Output the [x, y] coordinate of the center of the cell containing the given text.  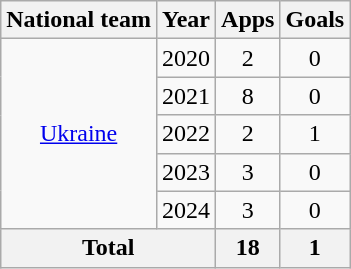
2024 [186, 210]
Goals [315, 20]
2022 [186, 134]
2021 [186, 96]
18 [248, 248]
Apps [248, 20]
Total [108, 248]
2023 [186, 172]
Year [186, 20]
2020 [186, 58]
National team [79, 20]
8 [248, 96]
Ukraine [79, 134]
